Return the (x, y) coordinate for the center point of the cell that contains the specified text.  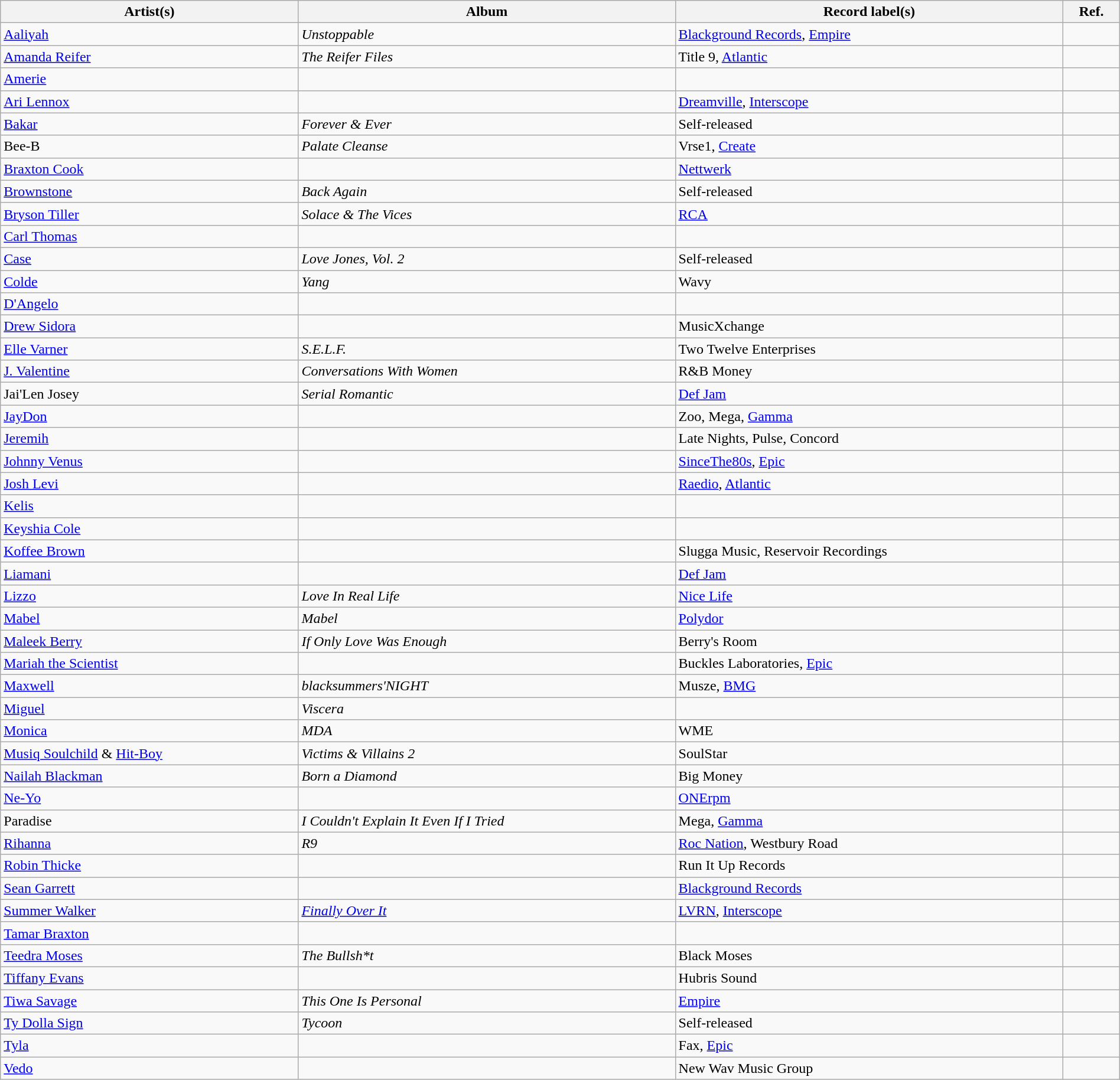
Tycoon (487, 1023)
MusicXchange (870, 327)
The Bullsh*t (487, 955)
Lizzo (149, 596)
R&B Money (870, 371)
Zoo, Mega, Gamma (870, 416)
Love In Real Life (487, 596)
Carl Thomas (149, 236)
Raedio, Atlantic (870, 484)
Blackground Records, Empire (870, 34)
Wavy (870, 282)
Nice Life (870, 596)
Kelis (149, 506)
Late Nights, Pulse, Concord (870, 439)
R9 (487, 843)
LVRN, Interscope (870, 911)
Summer Walker (149, 911)
Miguel (149, 709)
Finally Over It (487, 911)
Two Twelve Enterprises (870, 349)
Hubris Sound (870, 978)
Bee-B (149, 146)
Bakar (149, 124)
Solace & The Vices (487, 214)
Roc Nation, Westbury Road (870, 843)
Colde (149, 282)
Yang (487, 282)
Josh Levi (149, 484)
Berry's Room (870, 641)
blacksummers'NIGHT (487, 686)
Paradise (149, 821)
Johnny Venus (149, 461)
Keyshia Cole (149, 528)
Vrse1, Create (870, 146)
JayDon (149, 416)
Nettwerk (870, 169)
Musiq Soulchild & Hit-Boy (149, 753)
Empire (870, 1001)
Artist(s) (149, 12)
Brownstone (149, 191)
WME (870, 731)
Unstoppable (487, 34)
Maleek Berry (149, 641)
Tiwa Savage (149, 1001)
This One Is Personal (487, 1001)
Black Moses (870, 955)
Born a Diamond (487, 776)
The Reifer Files (487, 57)
Fax, Epic (870, 1046)
Vedo (149, 1068)
Viscera (487, 709)
Musze, BMG (870, 686)
Record label(s) (870, 12)
Conversations With Women (487, 371)
Back Again (487, 191)
Love Jones, Vol. 2 (487, 259)
MDA (487, 731)
Amerie (149, 79)
SinceThe80s, Epic (870, 461)
ONErpm (870, 798)
Monica (149, 731)
Blackground Records (870, 888)
J. Valentine (149, 371)
Polydor (870, 618)
Case (149, 259)
Amanda Reifer (149, 57)
I Couldn't Explain It Even If I Tried (487, 821)
D'Angelo (149, 304)
Liamani (149, 573)
Nailah Blackman (149, 776)
Aaliyah (149, 34)
Tiffany Evans (149, 978)
Ne-Yo (149, 798)
If Only Love Was Enough (487, 641)
Dreamville, Interscope (870, 102)
New Wav Music Group (870, 1068)
Victims & Villains 2 (487, 753)
Run It Up Records (870, 866)
Buckles Laboratories, Epic (870, 664)
Bryson Tiller (149, 214)
Robin Thicke (149, 866)
Jeremih (149, 439)
RCA (870, 214)
Album (487, 12)
Sean Garrett (149, 888)
Serial Romantic (487, 394)
Mega, Gamma (870, 821)
Forever & Ever (487, 124)
Drew Sidora (149, 327)
Braxton Cook (149, 169)
S.E.L.F. (487, 349)
Title 9, Atlantic (870, 57)
Tyla (149, 1046)
Elle Varner (149, 349)
Slugga Music, Reservoir Recordings (870, 551)
Tamar Braxton (149, 933)
Jai'Len Josey (149, 394)
Ari Lennox (149, 102)
Rihanna (149, 843)
Mariah the Scientist (149, 664)
Big Money (870, 776)
Maxwell (149, 686)
Koffee Brown (149, 551)
SoulStar (870, 753)
Ref. (1092, 12)
Ty Dolla Sign (149, 1023)
Palate Cleanse (487, 146)
Teedra Moses (149, 955)
